From the cell containing the given text, extract its center point as (X, Y) coordinate. 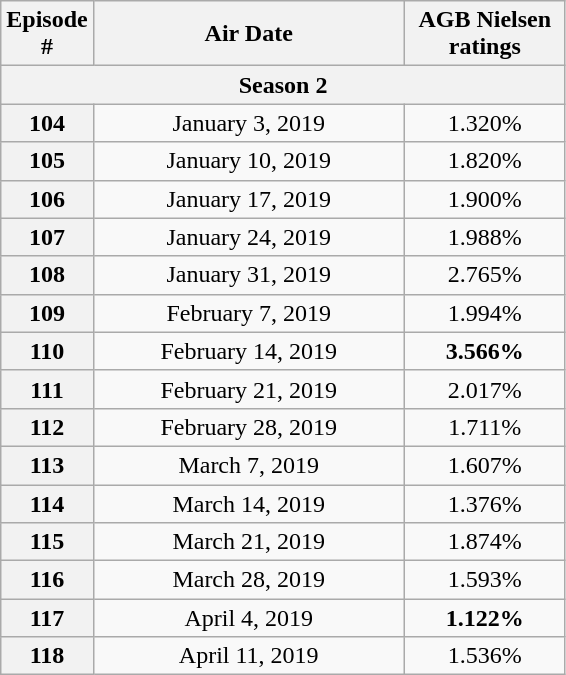
108 (47, 275)
115 (47, 542)
1.376% (484, 503)
January 31, 2019 (248, 275)
February 28, 2019 (248, 427)
106 (47, 199)
March 28, 2019 (248, 580)
112 (47, 427)
February 7, 2019 (248, 313)
2.765% (484, 275)
111 (47, 389)
109 (47, 313)
January 17, 2019 (248, 199)
February 14, 2019 (248, 351)
March 7, 2019 (248, 465)
118 (47, 656)
110 (47, 351)
1.820% (484, 161)
1.536% (484, 656)
116 (47, 580)
1.900% (484, 199)
1.874% (484, 542)
2.017% (484, 389)
AGB Nielsen ratings (484, 34)
107 (47, 237)
March 14, 2019 (248, 503)
Air Date (248, 34)
Episode # (47, 34)
April 11, 2019 (248, 656)
January 10, 2019 (248, 161)
105 (47, 161)
January 3, 2019 (248, 123)
1.988% (484, 237)
1.607% (484, 465)
April 4, 2019 (248, 618)
March 21, 2019 (248, 542)
1.593% (484, 580)
1.320% (484, 123)
117 (47, 618)
114 (47, 503)
113 (47, 465)
January 24, 2019 (248, 237)
Season 2 (284, 85)
104 (47, 123)
February 21, 2019 (248, 389)
1.994% (484, 313)
1.122% (484, 618)
1.711% (484, 427)
3.566% (484, 351)
